Return [X, Y] of the center of cell containing provided text 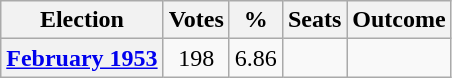
Election [82, 20]
198 [196, 58]
Seats [314, 20]
% [256, 20]
Votes [196, 20]
February 1953 [82, 58]
6.86 [256, 58]
Outcome [399, 20]
